Search for the cell housing the specified text and yield its [x, y] center coordinate. 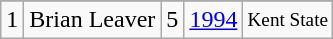
Kent State [288, 20]
Brian Leaver [92, 20]
1 [12, 20]
1994 [214, 20]
5 [172, 20]
